Identify which cell holds the provided text, then report its [X, Y] central coordinate. 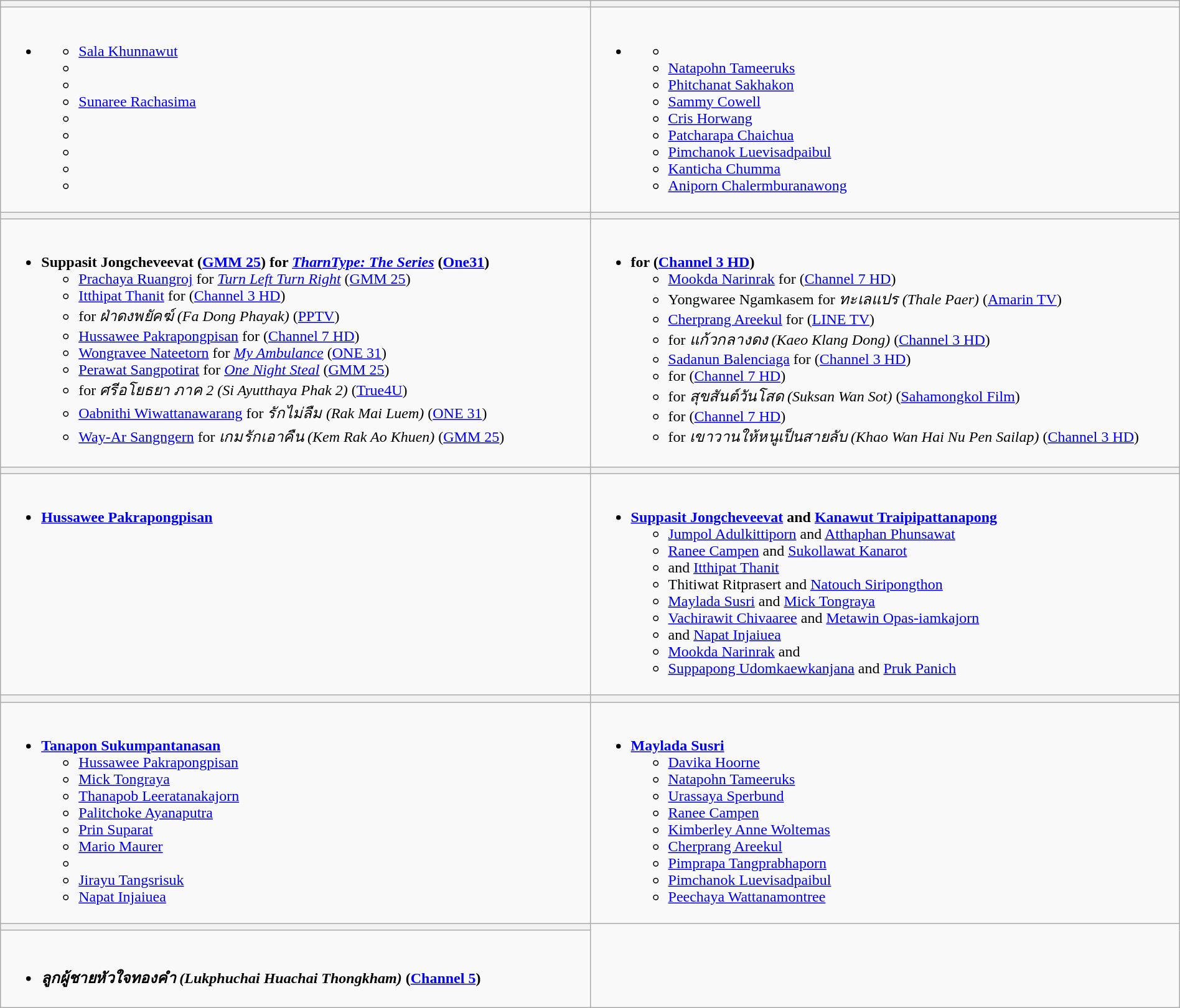
ลูกผู้ชายหัวใจทองคำ (Lukphuchai Huachai Thongkham) (Channel 5) [295, 969]
Hussawee Pakrapongpisan [295, 584]
Natapohn TameeruksPhitchanat SakhakonSammy CowellCris HorwangPatcharapa ChaichuaPimchanok LuevisadpaibulKanticha ChummaAniporn Chalermburanawong [885, 110]
Sala KhunnawutSunaree Rachasima [295, 110]
